Find where the given text appears and provide that cell's center as (X, Y) coordinate. 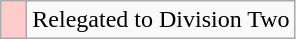
Relegated to Division Two (161, 20)
